Pinpoint the cell where the given text exists, returning its [x, y] midpoint coordinate. 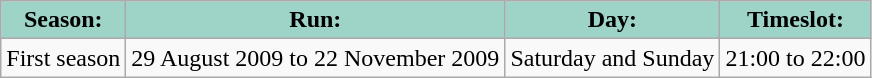
Timeslot: [796, 20]
Run: [316, 20]
Saturday and Sunday [612, 58]
29 August 2009 to 22 November 2009 [316, 58]
Season: [64, 20]
First season [64, 58]
21:00 to 22:00 [796, 58]
Day: [612, 20]
